Search for the cell housing the specified text and yield its [x, y] center coordinate. 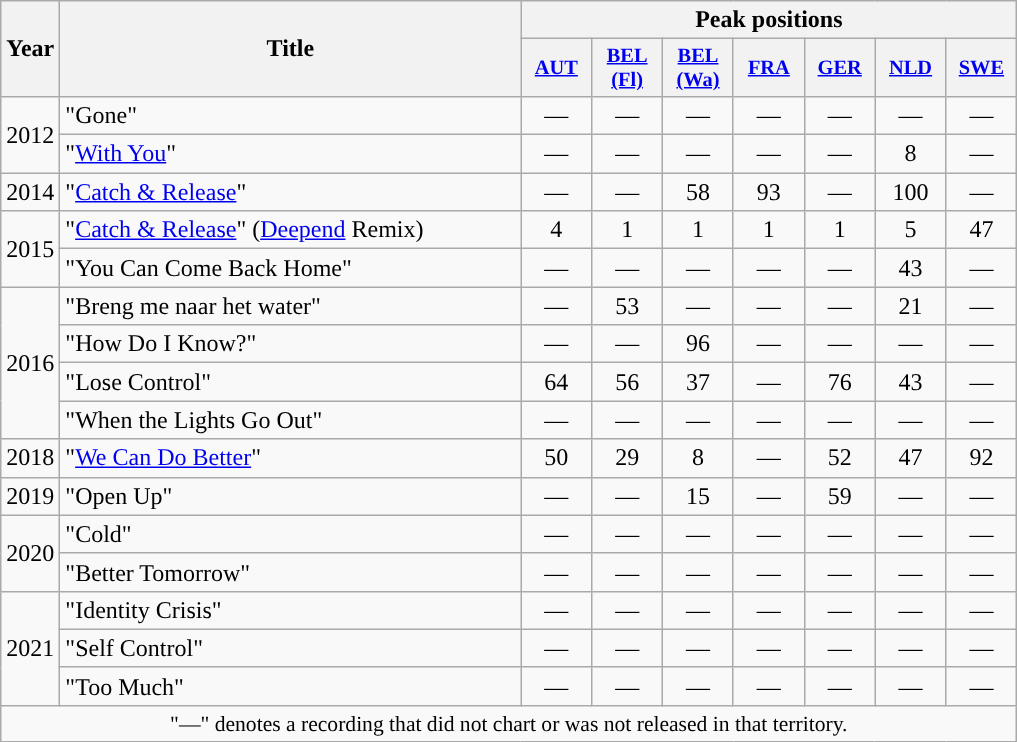
BEL(Wa) [698, 68]
FRA [768, 68]
Peak positions [769, 20]
50 [556, 458]
"You Can Come Back Home" [290, 268]
"Better Tomorrow" [290, 572]
NLD [910, 68]
53 [628, 306]
64 [556, 382]
52 [840, 458]
GER [840, 68]
2019 [30, 496]
76 [840, 382]
2014 [30, 192]
5 [910, 230]
92 [982, 458]
2015 [30, 249]
AUT [556, 68]
100 [910, 192]
37 [698, 382]
29 [628, 458]
"Open Up" [290, 496]
15 [698, 496]
"Cold" [290, 534]
"Self Control" [290, 648]
2021 [30, 648]
"Too Much" [290, 686]
"Catch & Release" [290, 192]
21 [910, 306]
4 [556, 230]
"Identity Crisis" [290, 610]
2018 [30, 458]
2016 [30, 363]
BEL(Fl) [628, 68]
"Catch & Release" (Deepend Remix) [290, 230]
"Gone" [290, 115]
2020 [30, 553]
58 [698, 192]
"How Do I Know?" [290, 344]
59 [840, 496]
"Lose Control" [290, 382]
2012 [30, 134]
Year [30, 49]
"—" denotes a recording that did not chart or was not released in that territory. [509, 723]
56 [628, 382]
"With You" [290, 154]
"We Can Do Better" [290, 458]
96 [698, 344]
"Breng me naar het water" [290, 306]
SWE [982, 68]
93 [768, 192]
"When the Lights Go Out" [290, 420]
Title [290, 49]
